Search for the cell housing the specified text and yield its [x, y] center coordinate. 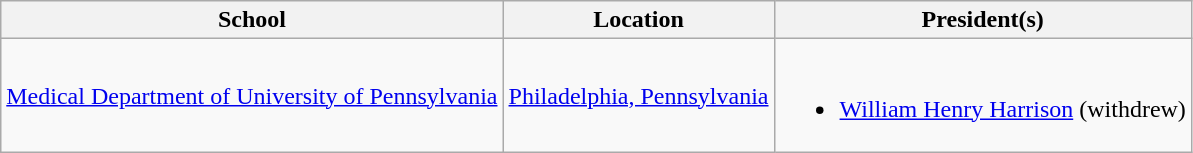
William Henry Harrison (withdrew) [982, 96]
President(s) [982, 20]
Location [638, 20]
School [252, 20]
Philadelphia, Pennsylvania [638, 96]
Medical Department of University of Pennsylvania [252, 96]
